Search for the cell housing the specified text and yield its (x, y) center coordinate. 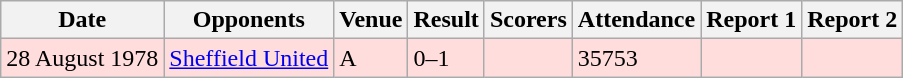
Sheffield United (249, 58)
28 August 1978 (82, 58)
35753 (636, 58)
A (371, 58)
Attendance (636, 20)
0–1 (446, 58)
Report 2 (852, 20)
Scorers (528, 20)
Opponents (249, 20)
Date (82, 20)
Venue (371, 20)
Report 1 (752, 20)
Result (446, 20)
